Scan for the cell matching the given text and deliver its [X, Y] coordinate at center. 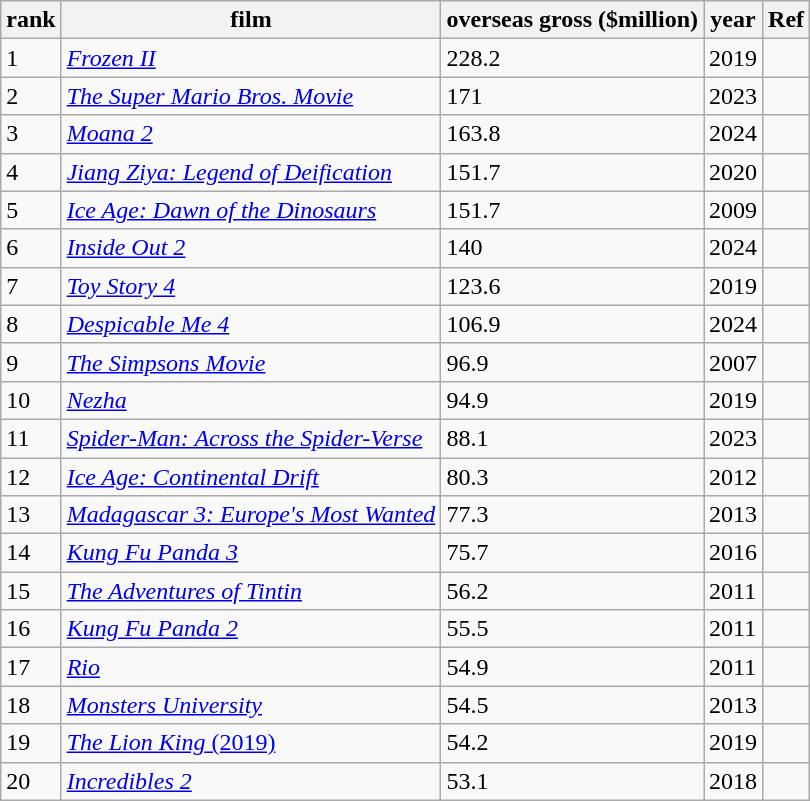
2020 [734, 172]
20 [31, 781]
Kung Fu Panda 2 [251, 629]
123.6 [572, 286]
Inside Out 2 [251, 248]
Nezha [251, 400]
77.3 [572, 515]
Ref [786, 20]
rank [31, 20]
18 [31, 705]
Toy Story 4 [251, 286]
overseas gross ($million) [572, 20]
6 [31, 248]
10 [31, 400]
228.2 [572, 58]
5 [31, 210]
12 [31, 477]
163.8 [572, 134]
Incredibles 2 [251, 781]
4 [31, 172]
94.9 [572, 400]
The Lion King (2019) [251, 743]
Ice Age: Continental Drift [251, 477]
80.3 [572, 477]
3 [31, 134]
14 [31, 553]
year [734, 20]
19 [31, 743]
171 [572, 96]
The Super Mario Bros. Movie [251, 96]
75.7 [572, 553]
Moana 2 [251, 134]
2016 [734, 553]
17 [31, 667]
The Adventures of Tintin [251, 591]
Frozen II [251, 58]
2007 [734, 362]
55.5 [572, 629]
13 [31, 515]
54.9 [572, 667]
96.9 [572, 362]
15 [31, 591]
56.2 [572, 591]
Despicable Me 4 [251, 324]
film [251, 20]
The Simpsons Movie [251, 362]
106.9 [572, 324]
2018 [734, 781]
2 [31, 96]
16 [31, 629]
Kung Fu Panda 3 [251, 553]
1 [31, 58]
140 [572, 248]
88.1 [572, 438]
11 [31, 438]
54.5 [572, 705]
2009 [734, 210]
54.2 [572, 743]
Ice Age: Dawn of the Dinosaurs [251, 210]
Monsters University [251, 705]
9 [31, 362]
8 [31, 324]
7 [31, 286]
Jiang Ziya: Legend of Deification [251, 172]
Spider-Man: Across the Spider-Verse [251, 438]
Rio [251, 667]
Madagascar 3: Europe's Most Wanted [251, 515]
53.1 [572, 781]
2012 [734, 477]
